Determine the (x, y) coordinate at the center of the cell enclosing the given text.  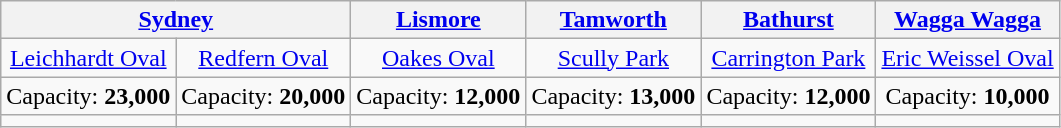
Sydney (176, 20)
Capacity: 10,000 (968, 96)
Capacity: 13,000 (614, 96)
Oakes Oval (438, 58)
Wagga Wagga (968, 20)
Capacity: 23,000 (88, 96)
Lismore (438, 20)
Capacity: 20,000 (264, 96)
Redfern Oval (264, 58)
Eric Weissel Oval (968, 58)
Leichhardt Oval (88, 58)
Bathurst (788, 20)
Tamworth (614, 20)
Carrington Park (788, 58)
Scully Park (614, 58)
